Return the (x, y) coordinate for the center point of the cell that contains the specified text.  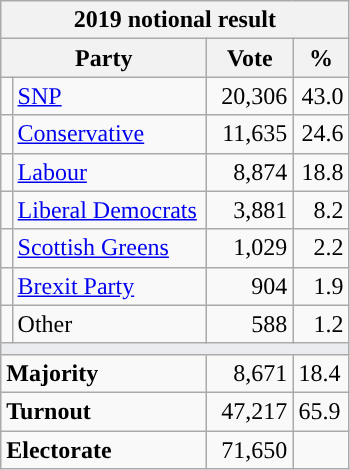
588 (250, 324)
Majority (104, 373)
65.9 (321, 411)
Other (110, 324)
Turnout (104, 411)
Liberal Democrats (110, 210)
8,671 (250, 373)
904 (250, 286)
% (321, 58)
47,217 (250, 411)
SNP (110, 96)
24.6 (321, 134)
11,635 (250, 134)
18.4 (321, 373)
8,874 (250, 172)
Party (104, 58)
1.2 (321, 324)
2019 notional result (175, 20)
Vote (250, 58)
Electorate (104, 449)
20,306 (250, 96)
8.2 (321, 210)
2.2 (321, 248)
43.0 (321, 96)
Labour (110, 172)
3,881 (250, 210)
1.9 (321, 286)
Scottish Greens (110, 248)
71,650 (250, 449)
Brexit Party (110, 286)
18.8 (321, 172)
1,029 (250, 248)
Conservative (110, 134)
